Extract the (x, y) coordinate from the center of the cell holding the provided text.  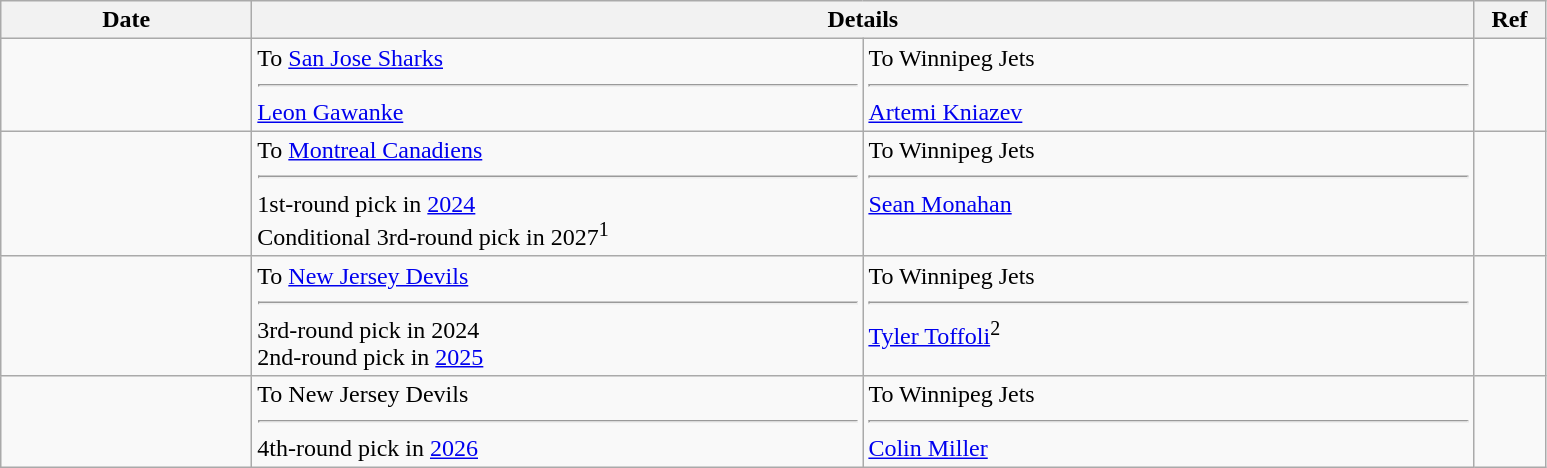
To Winnipeg JetsArtemi Kniazev (1168, 85)
To New Jersey Devils3rd-round pick in 20242nd-round pick in 2025 (558, 316)
To Montreal Canadiens1st-round pick in 2024Conditional 3rd-round pick in 20271 (558, 194)
To New Jersey Devils4th-round pick in 2026 (558, 421)
To San Jose SharksLeon Gawanke (558, 85)
To Winnipeg JetsColin Miller (1168, 421)
Ref (1510, 20)
Details (863, 20)
Date (126, 20)
To Winnipeg JetsTyler Toffoli2 (1168, 316)
To Winnipeg JetsSean Monahan (1168, 194)
